Search for the cell housing the specified text and yield its [x, y] center coordinate. 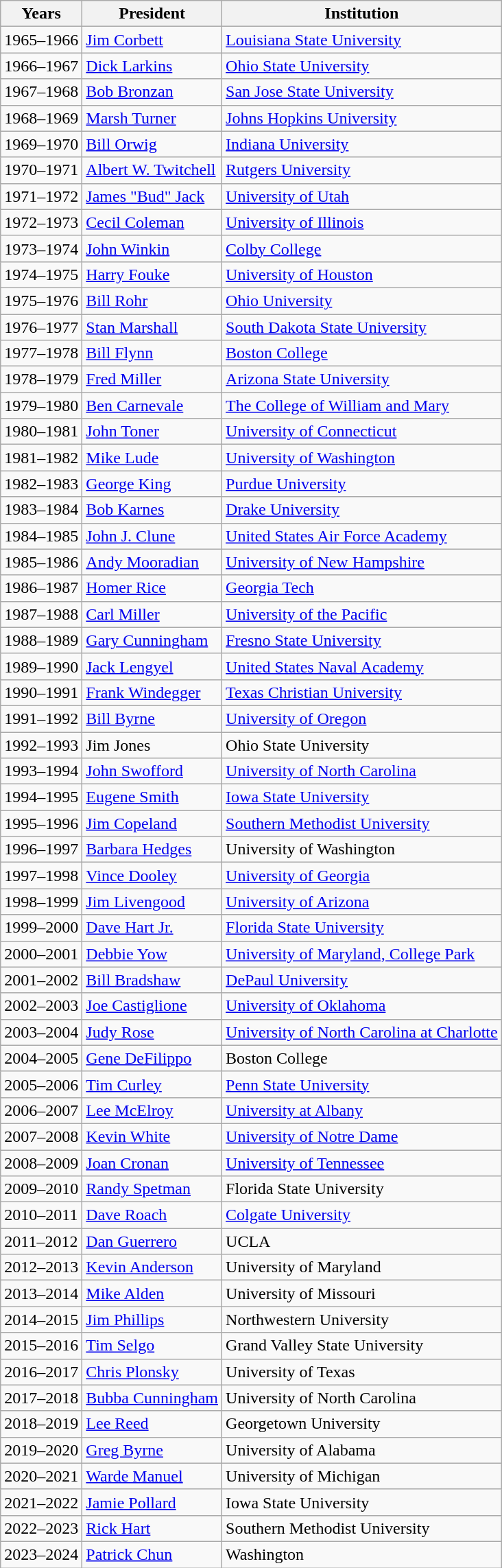
Bill Bradshaw [152, 980]
Northwestern University [362, 1320]
United States Air Force Academy [362, 536]
Stan Marshall [152, 327]
Colgate University [362, 1215]
University of Georgia [362, 876]
1998–1999 [41, 902]
1997–1998 [41, 876]
Gary Cunningham [152, 640]
1965–1966 [41, 40]
Grand Valley State University [362, 1346]
Gene DeFilippo [152, 1058]
Washington [362, 1554]
1967–1968 [41, 92]
Dan Guerrero [152, 1241]
University of Maryland [362, 1267]
George King [152, 484]
2018–2019 [41, 1424]
Penn State University [362, 1084]
Tim Selgo [152, 1346]
1983–1984 [41, 510]
Fresno State University [362, 640]
Rick Hart [152, 1528]
Jim Livengood [152, 902]
1980–1981 [41, 432]
James "Bud" Jack [152, 196]
2019–2020 [41, 1450]
Patrick Chun [152, 1554]
2007–2008 [41, 1136]
Randy Spetman [152, 1189]
UCLA [362, 1241]
Tim Curley [152, 1084]
Mike Lude [152, 458]
Kevin Anderson [152, 1267]
University of Utah [362, 196]
Marsh Turner [152, 118]
Drake University [362, 510]
Carl Miller [152, 614]
Lee McElroy [152, 1110]
1970–1971 [41, 170]
Texas Christian University [362, 692]
Joe Castiglione [152, 1006]
2010–2011 [41, 1215]
1987–1988 [41, 614]
2009–2010 [41, 1189]
Bubba Cunningham [152, 1398]
1968–1969 [41, 118]
1995–1996 [41, 823]
2006–2007 [41, 1110]
Louisiana State University [362, 40]
Dick Larkins [152, 66]
Institution [362, 14]
1984–1985 [41, 536]
2001–2002 [41, 980]
Judy Rose [152, 1032]
University of Illinois [362, 222]
2003–2004 [41, 1032]
University at Albany [362, 1110]
Dave Roach [152, 1215]
Barbara Hedges [152, 850]
San Jose State University [362, 92]
University of Houston [362, 274]
Bill Rohr [152, 301]
Jim Phillips [152, 1320]
Jack Lengyel [152, 666]
University of the Pacific [362, 614]
1972–1973 [41, 222]
1973–1974 [41, 248]
1982–1983 [41, 484]
1977–1978 [41, 353]
Jim Jones [152, 745]
Vince Dooley [152, 876]
1988–1989 [41, 640]
United States Naval Academy [362, 666]
1992–1993 [41, 745]
2008–2009 [41, 1163]
2020–2021 [41, 1476]
Albert W. Twitchell [152, 170]
University of Maryland, College Park [362, 954]
2004–2005 [41, 1058]
Arizona State University [362, 379]
2000–2001 [41, 954]
2015–2016 [41, 1346]
2022–2023 [41, 1528]
Homer Rice [152, 588]
University of Notre Dame [362, 1136]
Jamie Pollard [152, 1502]
Harry Fouke [152, 274]
Jim Corbett [152, 40]
Joan Cronan [152, 1163]
Johns Hopkins University [362, 118]
Georgia Tech [362, 588]
1986–1987 [41, 588]
The College of William and Mary [362, 406]
1971–1972 [41, 196]
2023–2024 [41, 1554]
University of Michigan [362, 1476]
Fred Miller [152, 379]
1969–1970 [41, 144]
Cecil Coleman [152, 222]
DePaul University [362, 980]
Indiana University [362, 144]
2013–2014 [41, 1294]
1991–1992 [41, 718]
2012–2013 [41, 1267]
2011–2012 [41, 1241]
University of Alabama [362, 1450]
John Swofford [152, 771]
University of North Carolina at Charlotte [362, 1032]
Bob Bronzan [152, 92]
1993–1994 [41, 771]
Bill Byrne [152, 718]
John J. Clune [152, 536]
1974–1975 [41, 274]
1976–1977 [41, 327]
2017–2018 [41, 1398]
1996–1997 [41, 850]
2016–2017 [41, 1372]
Purdue University [362, 484]
1999–2000 [41, 928]
1979–1980 [41, 406]
Debbie Yow [152, 954]
Rutgers University [362, 170]
Lee Reed [152, 1424]
University of Missouri [362, 1294]
1994–1995 [41, 797]
2014–2015 [41, 1320]
Ohio University [362, 301]
University of Oklahoma [362, 1006]
2005–2006 [41, 1084]
President [152, 14]
University of Texas [362, 1372]
Frank Windegger [152, 692]
Colby College [362, 248]
John Toner [152, 432]
Kevin White [152, 1136]
1990–1991 [41, 692]
1981–1982 [41, 458]
Years [41, 14]
1978–1979 [41, 379]
University of Connecticut [362, 432]
University of Arizona [362, 902]
Andy Mooradian [152, 562]
University of Oregon [362, 718]
University of Tennessee [362, 1163]
South Dakota State University [362, 327]
Bob Karnes [152, 510]
Eugene Smith [152, 797]
John Winkin [152, 248]
Warde Manuel [152, 1476]
University of New Hampshire [362, 562]
Bill Flynn [152, 353]
Chris Plonsky [152, 1372]
Jim Copeland [152, 823]
1966–1967 [41, 66]
2002–2003 [41, 1006]
Dave Hart Jr. [152, 928]
1975–1976 [41, 301]
1985–1986 [41, 562]
Mike Alden [152, 1294]
2021–2022 [41, 1502]
Bill Orwig [152, 144]
1989–1990 [41, 666]
Georgetown University [362, 1424]
Ben Carnevale [152, 406]
Greg Byrne [152, 1450]
